Output the [x, y] coordinate of the center of the cell containing the given text.  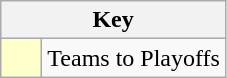
Teams to Playoffs [134, 58]
Key [114, 20]
